Detect which cell encompasses the target text, then output its [X, Y] center coordinate. 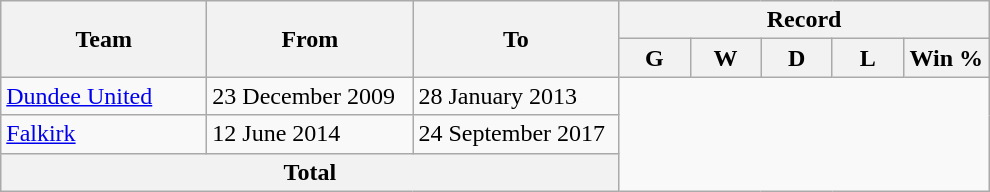
Team [104, 39]
D [796, 58]
L [868, 58]
W [726, 58]
Total [310, 172]
Falkirk [104, 134]
23 December 2009 [310, 96]
12 June 2014 [310, 134]
Dundee United [104, 96]
Win % [946, 58]
28 January 2013 [516, 96]
Record [804, 20]
To [516, 39]
24 September 2017 [516, 134]
G [654, 58]
From [310, 39]
